Determine the [X, Y] coordinate at the center of the cell enclosing the given text.  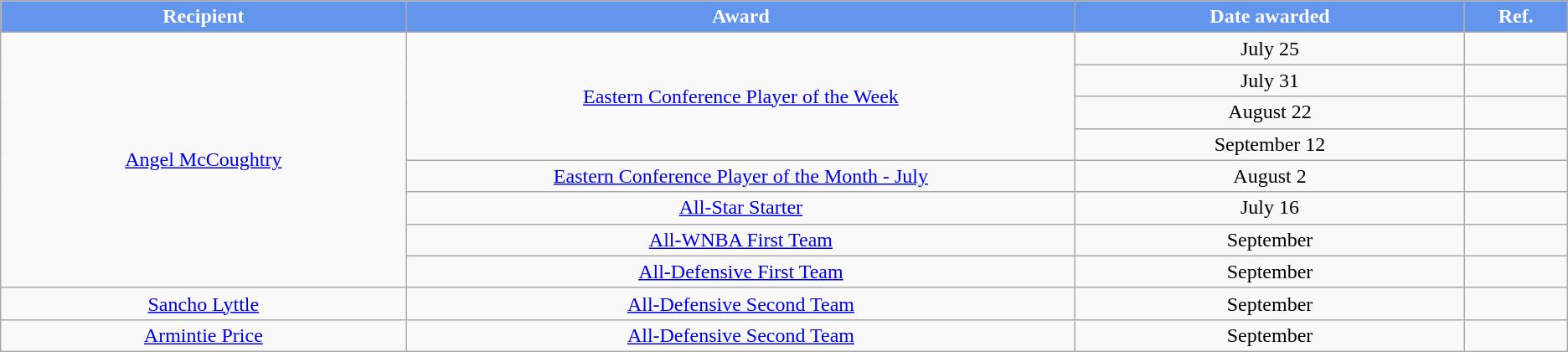
Eastern Conference Player of the Week [740, 96]
July 16 [1270, 208]
September 12 [1270, 144]
Date awarded [1270, 17]
Angel McCoughtry [204, 160]
July 31 [1270, 80]
August 2 [1270, 176]
All-WNBA First Team [740, 240]
Ref. [1516, 17]
Recipient [204, 17]
Sancho Lyttle [204, 303]
All-Star Starter [740, 208]
August 22 [1270, 112]
July 25 [1270, 49]
Eastern Conference Player of the Month - July [740, 176]
Armintie Price [204, 335]
Award [740, 17]
All-Defensive First Team [740, 272]
